From the cell containing the given text, extract its center point as [X, Y] coordinate. 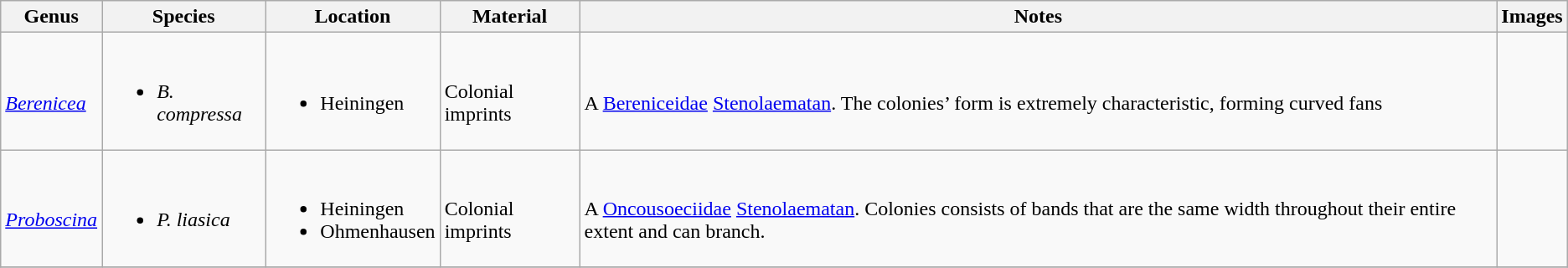
HeiningenOhmenhausen [353, 209]
Images [1532, 17]
Material [509, 17]
Proboscina [52, 209]
Berenicea [52, 91]
B. compressa [184, 91]
Location [353, 17]
Notes [1039, 17]
Genus [52, 17]
A Oncousoeciidae Stenolaematan. Colonies consists of bands that are the same width throughout their entire extent and can branch. [1039, 209]
Heiningen [353, 91]
A Bereniceidae Stenolaematan. The colonies’ form is extremely characteristic, forming curved fans [1039, 91]
P. liasica [184, 209]
Species [184, 17]
